Scan for the cell matching the given text and deliver its (x, y) coordinate at center. 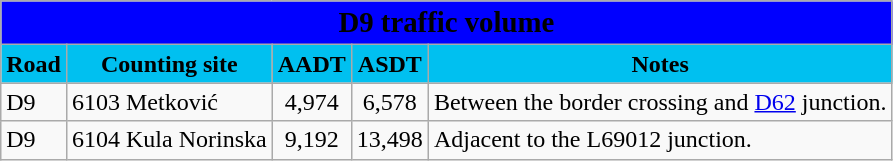
6,578 (390, 102)
6104 Kula Norinska (169, 140)
D9 traffic volume (446, 23)
13,498 (390, 140)
4,974 (312, 102)
Counting site (169, 64)
Road (34, 64)
ASDT (390, 64)
AADT (312, 64)
Between the border crossing and D62 junction. (660, 102)
6103 Metković (169, 102)
Notes (660, 64)
9,192 (312, 140)
Adjacent to the L69012 junction. (660, 140)
